Scan for the cell matching the given text and deliver its (x, y) coordinate at center. 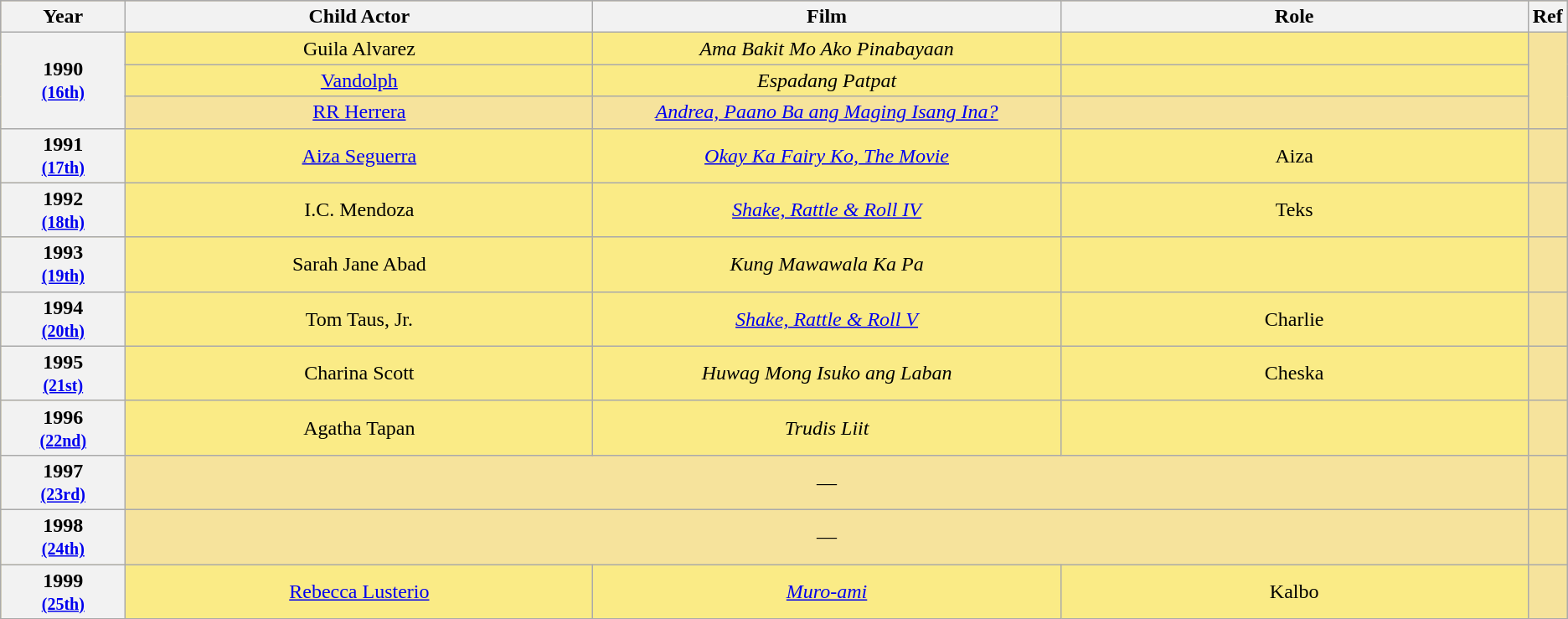
Shake, Rattle & Roll V (827, 318)
RR Herrera (359, 112)
Film (827, 17)
1992 (18th) (64, 209)
Ama Bakit Mo Ako Pinabayaan (827, 49)
Cheska (1294, 374)
Vandolph (359, 80)
Ref (1548, 17)
1998 (24th) (64, 536)
Aiza Seguerra (359, 156)
Role (1294, 17)
Aiza (1294, 156)
Year (64, 17)
Agatha Tapan (359, 427)
Charlie (1294, 318)
Okay Ka Fairy Ko, The Movie (827, 156)
Kung Mawawala Ka Pa (827, 265)
Teks (1294, 209)
Sarah Jane Abad (359, 265)
Child Actor (359, 17)
Tom Taus, Jr. (359, 318)
Rebecca Lusterio (359, 591)
Espadang Patpat (827, 80)
1999 (25th) (64, 591)
Charina Scott (359, 374)
1990 (16th) (64, 80)
1996 (22nd) (64, 427)
Shake, Rattle & Roll IV (827, 209)
Trudis Liit (827, 427)
Andrea, Paano Ba ang Maging Isang Ina? (827, 112)
Kalbo (1294, 591)
Muro-ami (827, 591)
I.C. Mendoza (359, 209)
1993 (19th) (64, 265)
1995 (21st) (64, 374)
Guila Alvarez (359, 49)
1991 (17th) (64, 156)
Huwag Mong Isuko ang Laban (827, 374)
1997 (23rd) (64, 482)
1994 (20th) (64, 318)
